For the text-containing cell, return its midpoint in (X, Y) coordinate format. 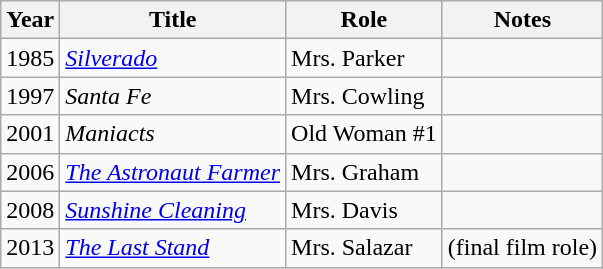
Mrs. Graham (364, 172)
Santa Fe (173, 96)
Mrs. Salazar (364, 248)
1985 (30, 58)
Mrs. Parker (364, 58)
Sunshine Cleaning (173, 210)
2001 (30, 134)
2006 (30, 172)
2013 (30, 248)
Silverado (173, 58)
(final film role) (522, 248)
Mrs. Cowling (364, 96)
The Last Stand (173, 248)
The Astronaut Farmer (173, 172)
Year (30, 20)
Maniacts (173, 134)
Role (364, 20)
Notes (522, 20)
1997 (30, 96)
Title (173, 20)
2008 (30, 210)
Mrs. Davis (364, 210)
Old Woman #1 (364, 134)
